Pinpoint the cell where the given text exists, returning its (X, Y) midpoint coordinate. 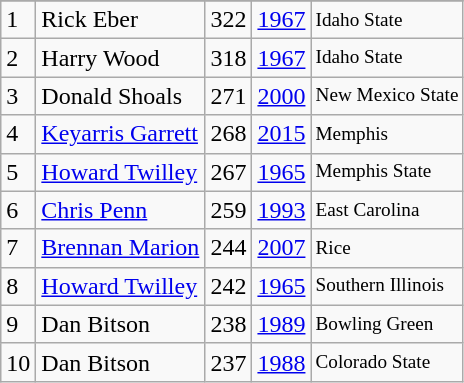
East Carolina (387, 210)
1989 (282, 324)
Rice (387, 248)
Donald Shoals (120, 96)
Brennan Marion (120, 248)
Colorado State (387, 362)
2015 (282, 134)
259 (228, 210)
238 (228, 324)
6 (18, 210)
Bowling Green (387, 324)
Southern Illinois (387, 286)
Memphis State (387, 172)
244 (228, 248)
9 (18, 324)
242 (228, 286)
7 (18, 248)
1988 (282, 362)
2007 (282, 248)
318 (228, 58)
4 (18, 134)
2000 (282, 96)
New Mexico State (387, 96)
Keyarris Garrett (120, 134)
2 (18, 58)
5 (18, 172)
Harry Wood (120, 58)
10 (18, 362)
322 (228, 20)
Memphis (387, 134)
8 (18, 286)
1993 (282, 210)
271 (228, 96)
Rick Eber (120, 20)
3 (18, 96)
267 (228, 172)
237 (228, 362)
Chris Penn (120, 210)
1 (18, 20)
268 (228, 134)
